Locate the cell with the specified text and output its [X, Y] center coordinate. 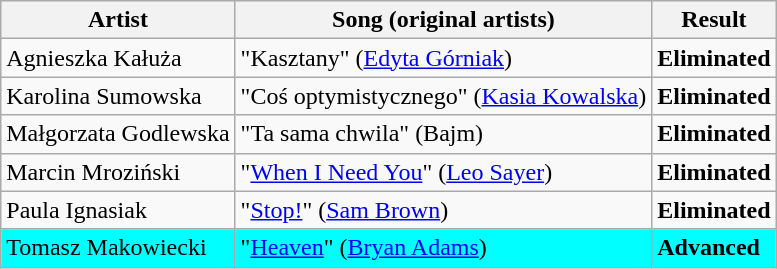
"When I Need You" (Leo Sayer) [444, 172]
Marcin Mroziński [118, 172]
Result [714, 20]
Karolina Sumowska [118, 96]
"Ta sama chwila" (Bajm) [444, 134]
Tomasz Makowiecki [118, 248]
"Kasztany" (Edyta Górniak) [444, 58]
Advanced [714, 248]
Song (original artists) [444, 20]
Paula Ignasiak [118, 210]
Małgorzata Godlewska [118, 134]
"Heaven" (Bryan Adams) [444, 248]
"Stop!" (Sam Brown) [444, 210]
Artist [118, 20]
"Coś optymistycznego" (Kasia Kowalska) [444, 96]
Agnieszka Kałuża [118, 58]
